Scan for the cell matching the given text and deliver its [x, y] coordinate at center. 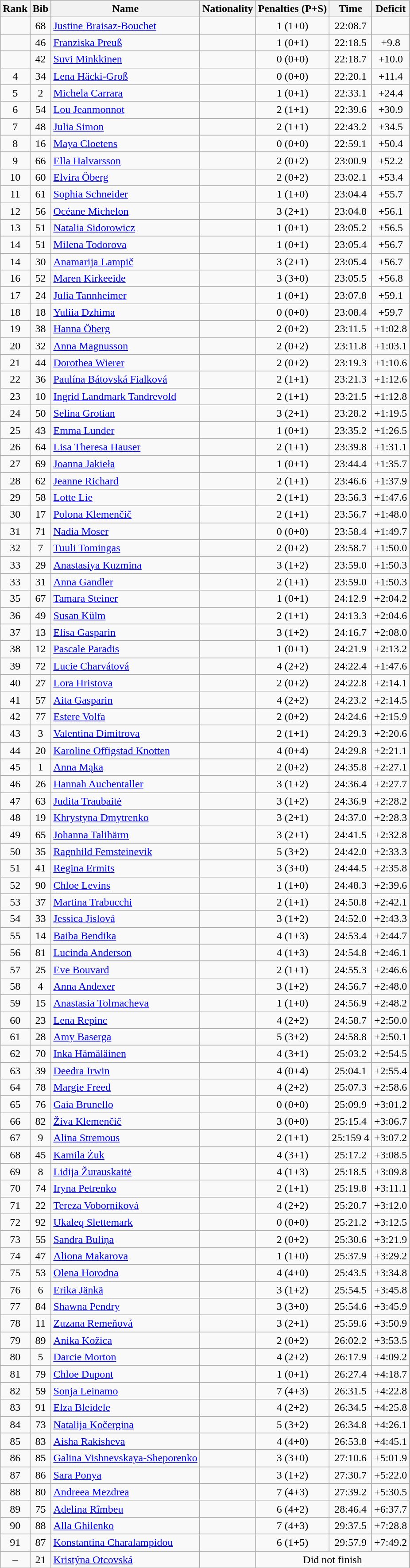
+3:34.8 [391, 1273]
Lucinda Anderson [125, 952]
Erika Jänkä [125, 1290]
Aliona Makarova [125, 1256]
23:11.8 [351, 346]
Amy Baserga [125, 1037]
Anamarija Lampič [125, 262]
24:36.9 [351, 801]
23:35.2 [351, 430]
Hannah Auchentaller [125, 784]
+1:12.8 [391, 396]
25:07.3 [351, 1088]
Khrystyna Dmytrenko [125, 818]
Karoline Offigstad Knotten [125, 751]
24:53.4 [351, 936]
24:56.7 [351, 986]
Konstantina Charalampidou [125, 1542]
24:24.6 [351, 716]
Sophia Schneider [125, 194]
Anastasia Tolmacheva [125, 1003]
23:39.8 [351, 447]
25:03.2 [351, 1054]
Yuliia Dzhima [125, 312]
Deficit [391, 9]
23:28.2 [351, 413]
25:21.2 [351, 1222]
+3:29.2 [391, 1256]
Did not finish [333, 1559]
Elza Bleidele [125, 1408]
Time [351, 9]
Anna Gandler [125, 582]
23:02.1 [351, 177]
3 (0+0) [292, 1121]
+9.8 [391, 43]
29:37.5 [351, 1525]
22:18.5 [351, 43]
+2:50.1 [391, 1037]
Anika Kožica [125, 1340]
+2:46.6 [391, 969]
Judita Traubaitė [125, 801]
+3:45.9 [391, 1307]
Lotte Lie [125, 498]
Hanna Öberg [125, 329]
+5:01.9 [391, 1458]
+52.2 [391, 160]
23:21.3 [351, 379]
+6:37.7 [391, 1509]
Sara Ponya [125, 1475]
Anastasiya Kuzmina [125, 565]
24:22.4 [351, 666]
Lisa Theresa Hauser [125, 447]
+2:50.0 [391, 1020]
+1:19.5 [391, 413]
Elisa Gasparin [125, 632]
Lou Jeanmonnot [125, 110]
24:58.7 [351, 1020]
Bib [41, 9]
+2:46.1 [391, 952]
Johanna Talihärm [125, 835]
Sonja Leinamo [125, 1391]
Kamila Żuk [125, 1155]
+3:07.2 [391, 1138]
25:18.5 [351, 1172]
+3:12.0 [391, 1205]
24:21.9 [351, 649]
2 [41, 93]
40 [15, 683]
23:05.5 [351, 279]
+2:21.1 [391, 751]
Maya Cloetens [125, 143]
Milena Todorova [125, 245]
25:19.8 [351, 1189]
1 [41, 767]
Penalties (P+S) [292, 9]
+2:43.3 [391, 919]
+1:02.8 [391, 329]
24:37.0 [351, 818]
24:16.7 [351, 632]
+2:13.2 [391, 649]
Rank [15, 9]
Adelina Rîmbeu [125, 1509]
Darcie Morton [125, 1357]
+56.8 [391, 279]
Nationality [228, 9]
Joanna Jakieła [125, 464]
+1:35.7 [391, 464]
+3:09.8 [391, 1172]
23:08.4 [351, 312]
25:17.2 [351, 1155]
Elvira Öberg [125, 177]
24:22.8 [351, 683]
+2:33.3 [391, 852]
Kristýna Otcovská [125, 1559]
23:44.4 [351, 464]
15 [41, 1003]
Océane Michelon [125, 211]
Eve Bouvard [125, 969]
+5:22.0 [391, 1475]
Tereza Voborníková [125, 1205]
25:37.9 [351, 1256]
25:04.1 [351, 1071]
Alina Stremous [125, 1138]
Ukaleq Slettemark [125, 1222]
Natalia Sidorowicz [125, 228]
22:18.7 [351, 59]
+50.4 [391, 143]
+2:48.2 [391, 1003]
+3:53.5 [391, 1340]
+4:26.1 [391, 1425]
Estere Volfa [125, 716]
+3:11.1 [391, 1189]
23:11.5 [351, 329]
Galina Vishnevskaya-Sheporenko [125, 1458]
+2:32.8 [391, 835]
Lena Repinc [125, 1020]
26:34.8 [351, 1425]
23:21.5 [351, 396]
27:30.7 [351, 1475]
Pascale Paradis [125, 649]
23:46.6 [351, 480]
+2:28.2 [391, 801]
Michela Carrara [125, 93]
24:29.8 [351, 751]
Ragnhild Femsteinevik [125, 852]
6 (1+5) [292, 1542]
22:43.2 [351, 127]
+34.5 [391, 127]
29:57.9 [351, 1542]
– [15, 1559]
+1:31.1 [391, 447]
Iryna Petrenko [125, 1189]
+3:21.9 [391, 1239]
+5:30.5 [391, 1492]
24:41.5 [351, 835]
Franziska Preuß [125, 43]
+59.1 [391, 295]
22:33.1 [351, 93]
+3:01.2 [391, 1104]
25:15.4 [351, 1121]
+2:08.0 [391, 632]
Olena Horodna [125, 1273]
3 [41, 733]
Ella Halvarsson [125, 160]
+56.5 [391, 228]
24:44.5 [351, 868]
+4:45.1 [391, 1441]
Živa Klemenčič [125, 1121]
+1:37.9 [391, 480]
26:31.5 [351, 1391]
+1:10.6 [391, 363]
+2:28.3 [391, 818]
Justine Braisaz-Bouchet [125, 26]
23:07.8 [351, 295]
+2:55.4 [391, 1071]
+2:04.6 [391, 616]
+2:20.6 [391, 733]
Suvi Minkkinen [125, 59]
34 [41, 76]
Julia Simon [125, 127]
Nadia Moser [125, 531]
Martina Trabucchi [125, 902]
23:00.9 [351, 160]
27:10.6 [351, 1458]
22:39.6 [351, 110]
+2:42.1 [391, 902]
Natalija Kočergina [125, 1425]
Inka Hämäläinen [125, 1054]
92 [41, 1222]
+1:03.1 [391, 346]
Jeanne Richard [125, 480]
Ingrid Landmark Tandrevold [125, 396]
+2:44.7 [391, 936]
+1:48.0 [391, 515]
+4:25.8 [391, 1408]
Andreea Mezdrea [125, 1492]
Alla Ghilenko [125, 1525]
24:52.0 [351, 919]
Lucie Charvátová [125, 666]
Polona Klemenčič [125, 515]
+2:58.6 [391, 1088]
Susan Külm [125, 616]
24:55.3 [351, 969]
Jessica Jislová [125, 919]
+2:27.7 [391, 784]
Lidija Žurauskaitė [125, 1172]
24:36.4 [351, 784]
Anna Mąka [125, 767]
22:08.7 [351, 26]
26:53.8 [351, 1441]
26:27.4 [351, 1374]
+1:49.7 [391, 531]
Anna Andexer [125, 986]
+3:50.9 [391, 1324]
+56.1 [391, 211]
Name [125, 9]
+1:50.0 [391, 548]
Aisha Rakisheva [125, 1441]
Lora Hristova [125, 683]
24:50.8 [351, 902]
24:42.0 [351, 852]
Paulína Bátovská Fialková [125, 379]
+3:08.5 [391, 1155]
+10.0 [391, 59]
26:17.9 [351, 1357]
Selina Grotian [125, 413]
22:59.1 [351, 143]
23:04.8 [351, 211]
24:48.3 [351, 885]
28:46.4 [351, 1509]
Chloe Levins [125, 885]
26:34.5 [351, 1408]
25:09.9 [351, 1104]
+2:39.6 [391, 885]
Regina Ermits [125, 868]
Tuuli Tomingas [125, 548]
+2:48.0 [391, 986]
+3:06.7 [391, 1121]
25:30.6 [351, 1239]
+7:28.8 [391, 1525]
24:56.9 [351, 1003]
25:159 4 [351, 1138]
Dorothea Wierer [125, 363]
Aita Gasparin [125, 700]
Tamara Steiner [125, 599]
+3:12.5 [391, 1222]
Shawna Pendry [125, 1307]
Maren Kirkeeide [125, 279]
23:56.3 [351, 498]
+2:04.2 [391, 599]
24:13.3 [351, 616]
+2:54.5 [391, 1054]
23:56.7 [351, 515]
+2:27.1 [391, 767]
Lena Häcki-Groß [125, 76]
+3:45.8 [391, 1290]
+7:49.2 [391, 1542]
23:04.4 [351, 194]
Sandra Buliņa [125, 1239]
6 (4+2) [292, 1509]
Deedra Irwin [125, 1071]
23:19.3 [351, 363]
24:23.2 [351, 700]
Zuzana Remeňová [125, 1324]
Anna Magnusson [125, 346]
+11.4 [391, 76]
+1:12.6 [391, 379]
Chloe Dupont [125, 1374]
24:35.8 [351, 767]
+30.9 [391, 110]
25:20.7 [351, 1205]
+2:14.1 [391, 683]
22:20.1 [351, 76]
27:39.2 [351, 1492]
23:05.2 [351, 228]
Margie Freed [125, 1088]
24:54.8 [351, 952]
24:12.9 [351, 599]
+55.7 [391, 194]
+4:09.2 [391, 1357]
+2:35.8 [391, 868]
Emma Lunder [125, 430]
Baiba Bendika [125, 936]
+53.4 [391, 177]
24:29.3 [351, 733]
Valentina Dimitrova [125, 733]
25:54.5 [351, 1290]
+1:26.5 [391, 430]
+4:22.8 [391, 1391]
+2:14.5 [391, 700]
Gaia Brunello [125, 1104]
23:58.4 [351, 531]
24:58.8 [351, 1037]
+2:15.9 [391, 716]
25:54.6 [351, 1307]
+4:18.7 [391, 1374]
26:02.2 [351, 1340]
25:59.6 [351, 1324]
+24.4 [391, 93]
Julia Tannheimer [125, 295]
25:43.5 [351, 1273]
23:58.7 [351, 548]
+59.7 [391, 312]
